Pinpoint the cell where the given text exists, returning its (x, y) midpoint coordinate. 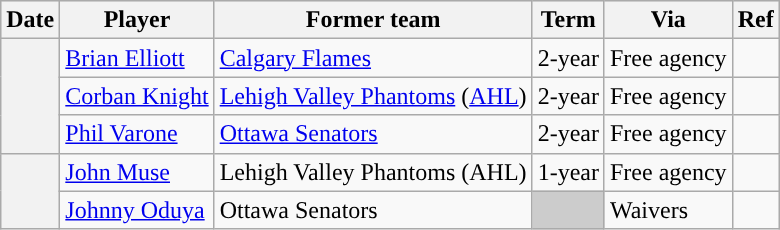
Via (668, 20)
Calgary Flames (373, 58)
John Muse (137, 172)
Former team (373, 20)
Player (137, 20)
Waivers (668, 210)
Johnny Oduya (137, 210)
Term (568, 20)
Brian Elliott (137, 58)
Ref (756, 20)
1-year (568, 172)
Corban Knight (137, 96)
Phil Varone (137, 134)
Date (30, 20)
